Determine the [X, Y] coordinate at the center of the cell enclosing the given text.  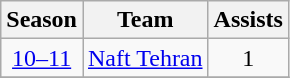
Team [145, 20]
Assists [248, 20]
Season [42, 20]
10–11 [42, 58]
1 [248, 58]
Naft Tehran [145, 58]
